Return [x, y] of the center of cell containing provided text 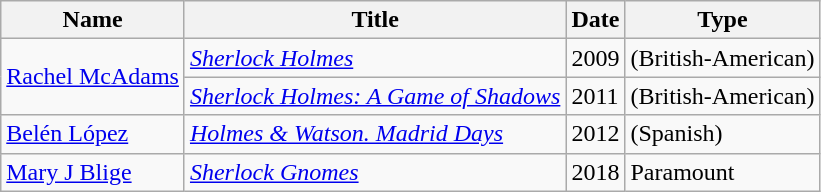
Type [722, 20]
Title [374, 20]
Holmes & Watson. Madrid Days [374, 134]
Paramount [722, 172]
Sherlock Gnomes [374, 172]
Name [93, 20]
Sherlock Holmes [374, 58]
Sherlock Holmes: A Game of Shadows [374, 96]
2011 [596, 96]
Belén López [93, 134]
Mary J Blige [93, 172]
2018 [596, 172]
2009 [596, 58]
2012 [596, 134]
Date [596, 20]
Rachel McAdams [93, 77]
(Spanish) [722, 134]
